Identify which cell holds the provided text, then report its [X, Y] central coordinate. 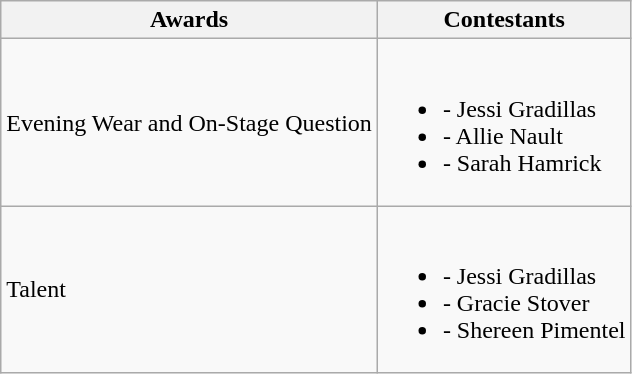
Talent [190, 290]
Contestants [504, 20]
Evening Wear and On-Stage Question [190, 122]
Awards [190, 20]
- Jessi Gradillas - Gracie Stover - Shereen Pimentel [504, 290]
- Jessi Gradillas - Allie Nault - Sarah Hamrick [504, 122]
